Capture the cell that displays the provided text and extract its [X, Y] central coordinate. 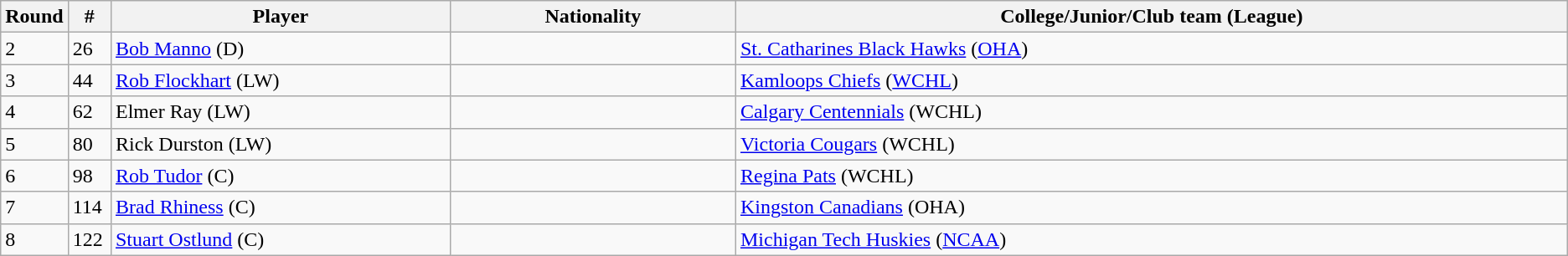
26 [89, 49]
College/Junior/Club team (League) [1151, 17]
Kingston Canadians (OHA) [1151, 207]
Victoria Cougars (WCHL) [1151, 144]
Michigan Tech Huskies (NCAA) [1151, 239]
Player [280, 17]
St. Catharines Black Hawks (OHA) [1151, 49]
6 [34, 176]
4 [34, 112]
Round [34, 17]
80 [89, 144]
114 [89, 207]
62 [89, 112]
122 [89, 239]
3 [34, 80]
Stuart Ostlund (C) [280, 239]
7 [34, 207]
# [89, 17]
Kamloops Chiefs (WCHL) [1151, 80]
Regina Pats (WCHL) [1151, 176]
8 [34, 239]
5 [34, 144]
Bob Manno (D) [280, 49]
Calgary Centennials (WCHL) [1151, 112]
Elmer Ray (LW) [280, 112]
Rob Tudor (C) [280, 176]
Rick Durston (LW) [280, 144]
Nationality [593, 17]
2 [34, 49]
Rob Flockhart (LW) [280, 80]
Brad Rhiness (C) [280, 207]
98 [89, 176]
44 [89, 80]
